Provide the (X, Y) coordinate of the cell's center where the given text is located.  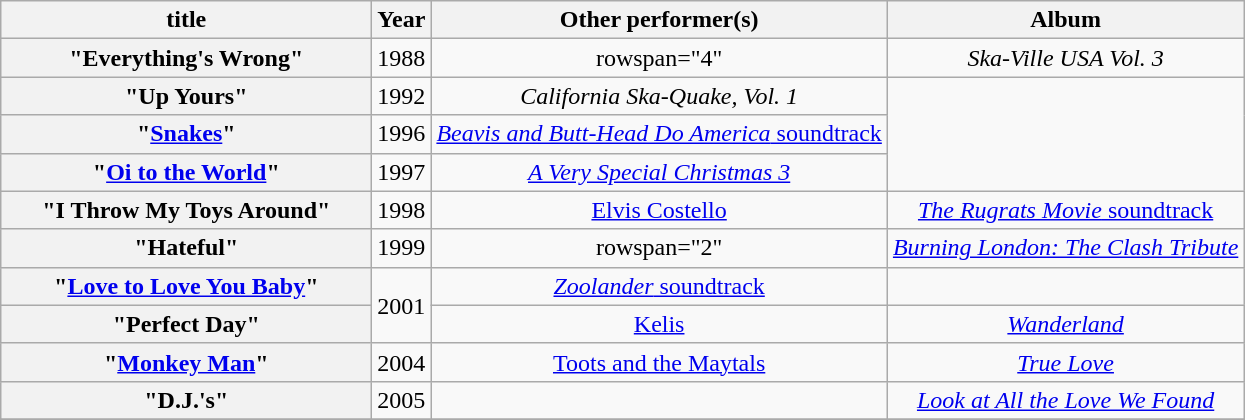
"Up Yours" (186, 96)
2001 (402, 305)
"Perfect Day" (186, 324)
A Very Special Christmas 3 (660, 172)
"I Throw My Toys Around" (186, 210)
The Rugrats Movie soundtrack (1065, 210)
1999 (402, 248)
2004 (402, 362)
"Snakes" (186, 134)
Elvis Costello (660, 210)
1998 (402, 210)
1992 (402, 96)
Toots and the Maytals (660, 362)
rowspan="4" (660, 58)
"Everything's Wrong" (186, 58)
rowspan="2" (660, 248)
1988 (402, 58)
Beavis and Butt-Head Do America soundtrack (660, 134)
California Ska-Quake, Vol. 1 (660, 96)
"Monkey Man" (186, 362)
Other performer(s) (660, 20)
title (186, 20)
1996 (402, 134)
Burning London: The Clash Tribute (1065, 248)
Ska-Ville USA Vol. 3 (1065, 58)
"Oi to the World" (186, 172)
Zoolander soundtrack (660, 286)
"D.J.'s" (186, 400)
Wanderland (1065, 324)
Look at All the Love We Found (1065, 400)
"Love to Love You Baby" (186, 286)
"Hateful" (186, 248)
Album (1065, 20)
Year (402, 20)
2005 (402, 400)
Kelis (660, 324)
True Love (1065, 362)
1997 (402, 172)
